For the text-containing cell, return its midpoint in [X, Y] coordinate format. 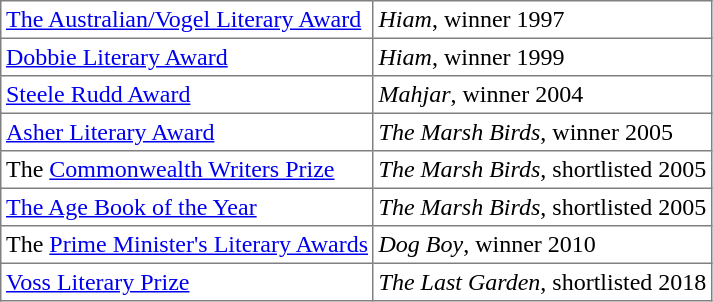
Mahjar, winner 2004 [542, 95]
The Australian/Vogel Literary Award [188, 20]
Asher Literary Award [188, 132]
Hiam, winner 1997 [542, 20]
Steele Rudd Award [188, 95]
Dog Boy, winner 2010 [542, 245]
The Prime Minister's Literary Awards [188, 245]
The Last Garden, shortlisted 2018 [542, 282]
Dobbie Literary Award [188, 57]
The Commonwealth Writers Prize [188, 170]
Hiam, winner 1999 [542, 57]
The Marsh Birds, winner 2005 [542, 132]
Voss Literary Prize [188, 282]
The Age Book of the Year [188, 207]
